For the text-containing cell, return its midpoint in (x, y) coordinate format. 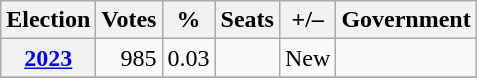
New (307, 58)
Seats (247, 20)
Election (48, 20)
Votes (129, 20)
2023 (48, 58)
0.03 (188, 58)
+/– (307, 20)
Government (406, 20)
985 (129, 58)
% (188, 20)
